Return (X, Y) of the center of cell containing provided text 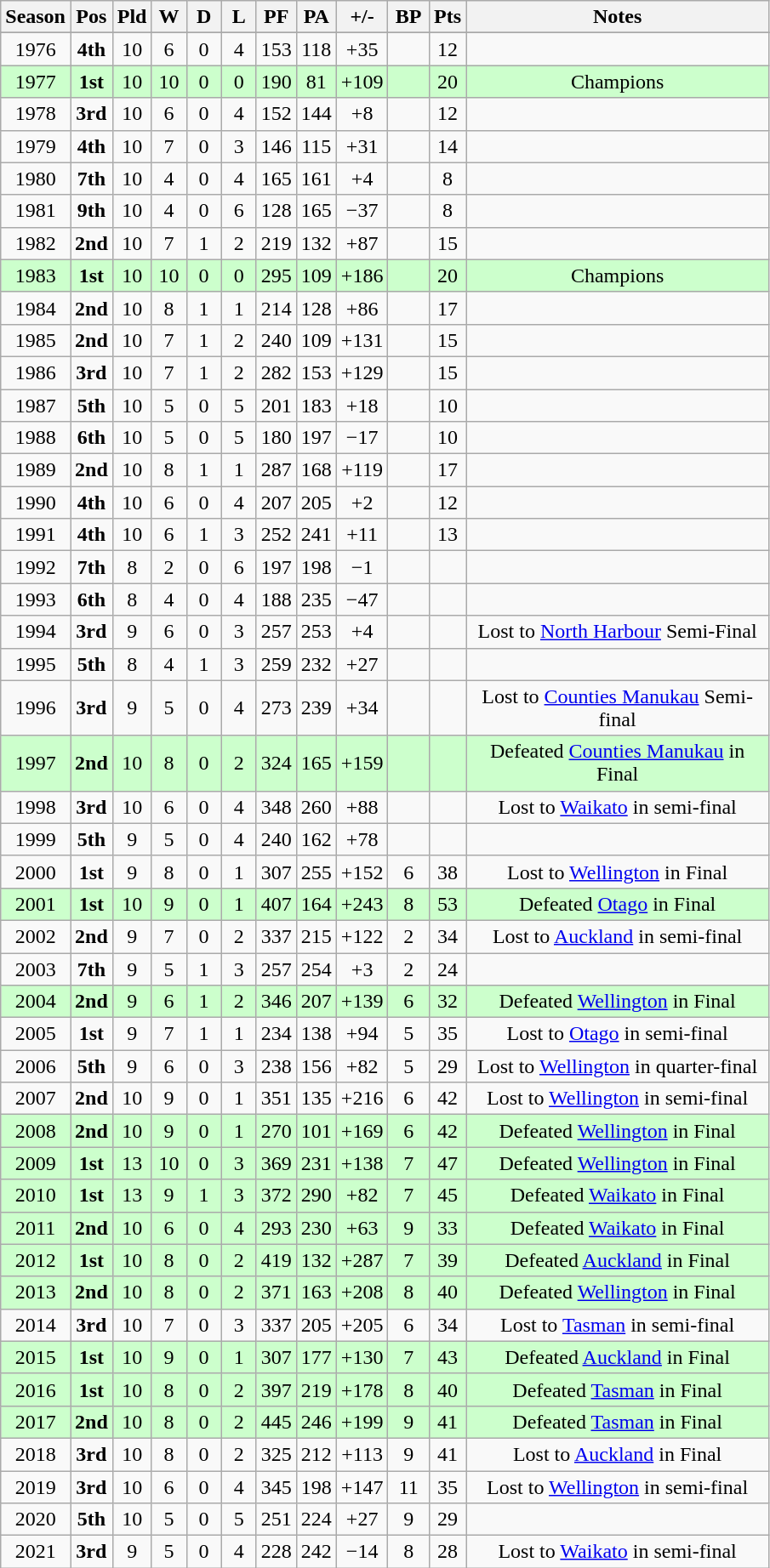
2014 (36, 1325)
9th (91, 211)
2003 (36, 969)
2010 (36, 1196)
Lost to Tasman in semi-final (618, 1325)
1982 (36, 243)
246 (317, 1422)
251 (276, 1520)
1996 (36, 707)
1991 (36, 535)
L (238, 17)
11 (408, 1487)
+130 (362, 1357)
Defeated Otago in Final (618, 904)
254 (317, 969)
+169 (362, 1131)
43 (448, 1357)
345 (276, 1487)
260 (317, 807)
215 (317, 936)
1984 (36, 308)
33 (448, 1228)
+199 (362, 1422)
231 (317, 1163)
1990 (36, 503)
PA (317, 17)
2011 (36, 1228)
+147 (362, 1487)
144 (317, 114)
232 (317, 664)
Lost to North Harbour Semi-Final (618, 632)
228 (276, 1552)
+139 (362, 1002)
+86 (362, 308)
2012 (36, 1260)
81 (317, 82)
+287 (362, 1260)
407 (276, 904)
W (168, 17)
PF (276, 17)
+122 (362, 936)
+138 (362, 1163)
Lost to Wellington in Final (618, 872)
2015 (36, 1357)
1985 (36, 340)
1992 (36, 567)
Lost to Wellington in quarter-final (618, 1066)
135 (317, 1099)
1989 (36, 470)
397 (276, 1389)
+205 (362, 1325)
Defeated Counties Manukau in Final (618, 764)
234 (276, 1034)
183 (317, 406)
188 (276, 599)
2000 (36, 872)
372 (276, 1196)
324 (276, 764)
38 (448, 872)
−37 (362, 211)
351 (276, 1099)
45 (448, 1196)
D (204, 17)
2006 (36, 1066)
Lost to Auckland in Final (618, 1454)
1999 (36, 839)
156 (317, 1066)
212 (317, 1454)
2004 (36, 1002)
293 (276, 1228)
180 (276, 438)
445 (276, 1422)
138 (317, 1034)
161 (317, 179)
+34 (362, 707)
162 (317, 839)
1988 (36, 438)
53 (448, 904)
255 (317, 872)
+216 (362, 1099)
235 (317, 599)
Notes (618, 17)
−1 (362, 567)
+243 (362, 904)
14 (448, 146)
+63 (362, 1228)
1993 (36, 599)
419 (276, 1260)
101 (317, 1131)
2008 (36, 1131)
+31 (362, 146)
1981 (36, 211)
+109 (362, 82)
2019 (36, 1487)
2005 (36, 1034)
1980 (36, 179)
2002 (36, 936)
2021 (36, 1552)
+208 (362, 1292)
270 (276, 1131)
Pts (448, 17)
190 (276, 82)
1979 (36, 146)
+87 (362, 243)
39 (448, 1260)
371 (276, 1292)
Lost to Otago in semi-final (618, 1034)
+152 (362, 872)
287 (276, 470)
1998 (36, 807)
1994 (36, 632)
295 (276, 276)
239 (317, 707)
Pld (132, 17)
2001 (36, 904)
1976 (36, 49)
241 (317, 535)
2009 (36, 1163)
2020 (36, 1520)
1986 (36, 372)
+3 (362, 969)
346 (276, 1002)
1995 (36, 664)
28 (448, 1552)
BP (408, 17)
369 (276, 1163)
230 (317, 1228)
+11 (362, 535)
+129 (362, 372)
164 (317, 904)
2018 (36, 1454)
238 (276, 1066)
2016 (36, 1389)
201 (276, 406)
32 (448, 1002)
Season (36, 17)
146 (276, 146)
1987 (36, 406)
−47 (362, 599)
282 (276, 372)
1997 (36, 764)
+2 (362, 503)
325 (276, 1454)
24 (448, 969)
+8 (362, 114)
273 (276, 707)
+/- (362, 17)
Lost to Counties Manukau Semi-final (618, 707)
+78 (362, 839)
+159 (362, 764)
2007 (36, 1099)
Lost to Auckland in semi-final (618, 936)
214 (276, 308)
+186 (362, 276)
152 (276, 114)
224 (317, 1520)
+94 (362, 1034)
1977 (36, 82)
+18 (362, 406)
168 (317, 470)
2013 (36, 1292)
Pos (91, 17)
47 (448, 1163)
+113 (362, 1454)
115 (317, 146)
290 (317, 1196)
+119 (362, 470)
−17 (362, 438)
118 (317, 49)
259 (276, 664)
252 (276, 535)
+88 (362, 807)
348 (276, 807)
2017 (36, 1422)
1978 (36, 114)
177 (317, 1357)
242 (317, 1552)
+178 (362, 1389)
+35 (362, 49)
+131 (362, 340)
253 (317, 632)
163 (317, 1292)
−14 (362, 1552)
1983 (36, 276)
